Locate the cell with the specified text and output its (X, Y) center coordinate. 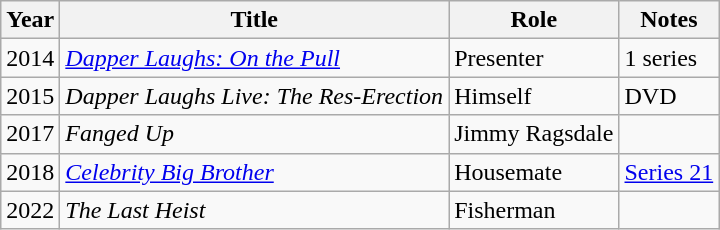
2022 (30, 210)
Fanged Up (254, 134)
2014 (30, 58)
Series 21 (669, 172)
Dapper Laughs: On the Pull (254, 58)
Himself (534, 96)
Celebrity Big Brother (254, 172)
Title (254, 20)
Year (30, 20)
Jimmy Ragsdale (534, 134)
DVD (669, 96)
Notes (669, 20)
2017 (30, 134)
Fisherman (534, 210)
Presenter (534, 58)
The Last Heist (254, 210)
2018 (30, 172)
1 series (669, 58)
Housemate (534, 172)
Role (534, 20)
2015 (30, 96)
Dapper Laughs Live: The Res-Erection (254, 96)
